Pinpoint the cell where the given text exists, returning its (x, y) midpoint coordinate. 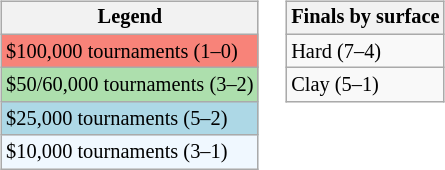
Hard (7–4) (365, 51)
Finals by surface (365, 18)
Clay (5–1) (365, 85)
$10,000 tournaments (3–1) (130, 152)
$100,000 tournaments (1–0) (130, 51)
$25,000 tournaments (5–2) (130, 119)
$50/60,000 tournaments (3–2) (130, 85)
Legend (130, 18)
